Capture the cell that displays the provided text and extract its [x, y] central coordinate. 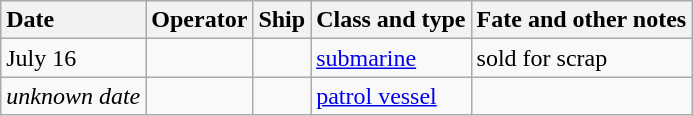
unknown date [74, 96]
sold for scrap [582, 58]
Ship [282, 20]
July 16 [74, 58]
Date [74, 20]
submarine [391, 58]
Class and type [391, 20]
Operator [200, 20]
Fate and other notes [582, 20]
patrol vessel [391, 96]
